Identify which cell holds the provided text, then report its [X, Y] central coordinate. 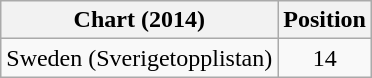
14 [325, 58]
Sweden (Sverigetopplistan) [140, 58]
Position [325, 20]
Chart (2014) [140, 20]
